Identify which cell holds the provided text, then report its (x, y) central coordinate. 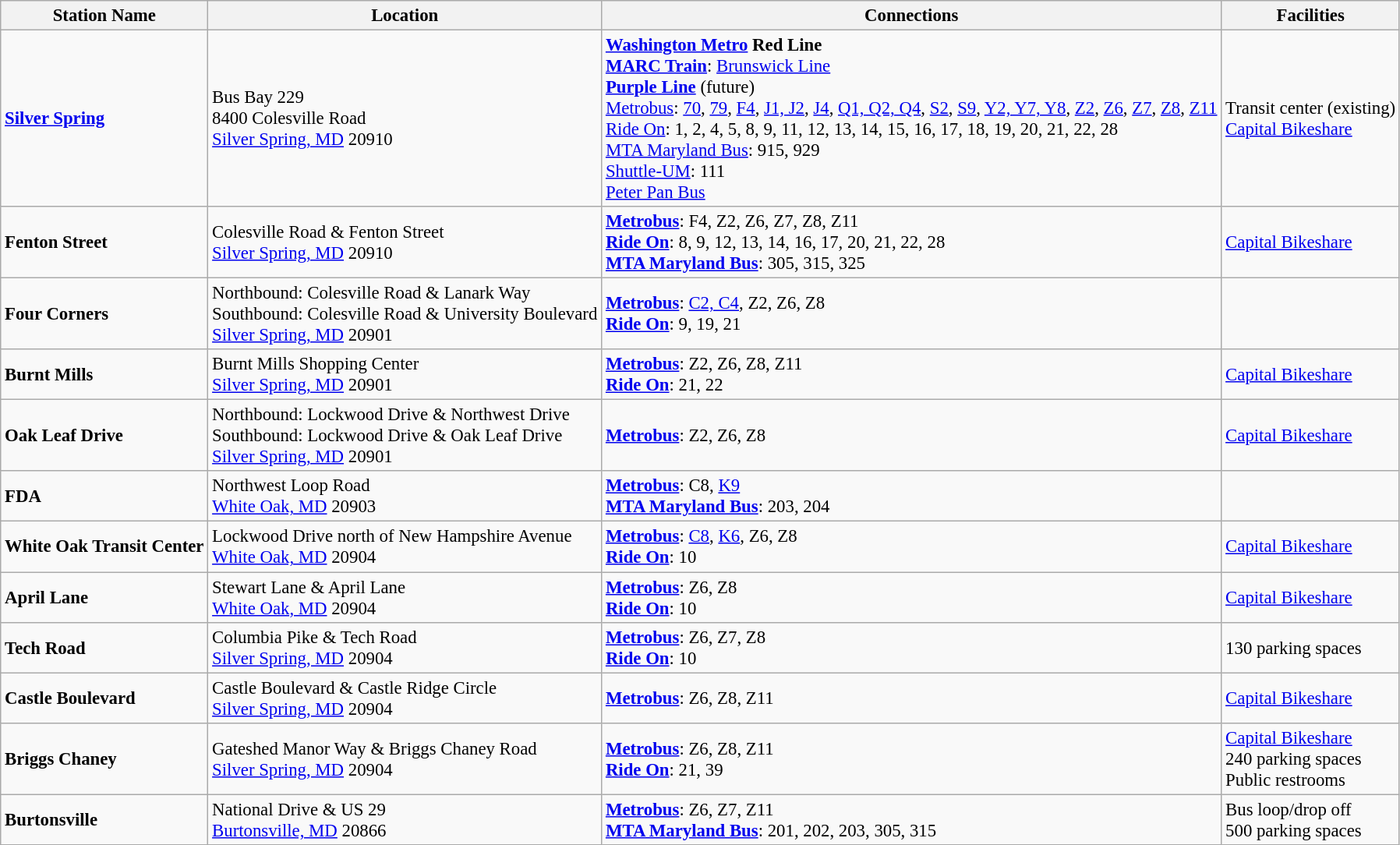
Colesville Road & Fenton StreetSilver Spring, MD 20910 (405, 242)
Metrobus: Z6, Z7, Z11 MTA Maryland Bus: 201, 202, 203, 305, 315 (912, 820)
Metrobus: C2, C4, Z2, Z6, Z8 Ride On: 9, 19, 21 (912, 314)
White Oak Transit Center (104, 547)
Burnt Mills (104, 374)
Metrobus: Z6, Z8, Z11 (912, 698)
Metrobus: F4, Z2, Z6, Z7, Z8, Z11 Ride On: 8, 9, 12, 13, 14, 16, 17, 20, 21, 22, 28 MTA Maryland Bus: 305, 315, 325 (912, 242)
Stewart Lane & April LaneWhite Oak, MD 20904 (405, 597)
Lockwood Drive north of New Hampshire AvenueWhite Oak, MD 20904 (405, 547)
April Lane (104, 597)
Capital Bikeshare240 parking spacesPublic restrooms (1311, 758)
Metrobus: C8, K9 MTA Maryland Bus: 203, 204 (912, 496)
Four Corners (104, 314)
Tech Road (104, 647)
Silver Spring (104, 118)
Location (405, 16)
Metrobus: Z6, Z8, Z11 Ride On: 21, 39 (912, 758)
Northbound: Colesville Road & Lanark WaySouthbound: Colesville Road & University BoulevardSilver Spring, MD 20901 (405, 314)
Connections (912, 16)
Northbound: Lockwood Drive & Northwest DriveSouthbound: Lockwood Drive & Oak Leaf DriveSilver Spring, MD 20901 (405, 436)
Burtonsville (104, 820)
Briggs Chaney (104, 758)
Metrobus: Z6, Z8 Ride On: 10 (912, 597)
Northwest Loop RoadWhite Oak, MD 20903 (405, 496)
Fenton Street (104, 242)
FDA (104, 496)
130 parking spaces (1311, 647)
Oak Leaf Drive (104, 436)
Bus loop/drop off500 parking spaces (1311, 820)
Columbia Pike & Tech RoadSilver Spring, MD 20904 (405, 647)
Burnt Mills Shopping CenterSilver Spring, MD 20901 (405, 374)
Metrobus: Z2, Z6, Z8 (912, 436)
Castle Boulevard (104, 698)
Metrobus: Z2, Z6, Z8, Z11 Ride On: 21, 22 (912, 374)
Transit center (existing) Capital Bikeshare (1311, 118)
Bus Bay 2298400 Colesville RoadSilver Spring, MD 20910 (405, 118)
Metrobus: Z6, Z7, Z8 Ride On: 10 (912, 647)
Gateshed Manor Way & Briggs Chaney RoadSilver Spring, MD 20904 (405, 758)
Station Name (104, 16)
Metrobus: C8, K6, Z6, Z8 Ride On: 10 (912, 547)
Castle Boulevard & Castle Ridge CircleSilver Spring, MD 20904 (405, 698)
National Drive & US 29Burtonsville, MD 20866 (405, 820)
Facilities (1311, 16)
